Output the [X, Y] coordinate of the center of the cell containing the given text.  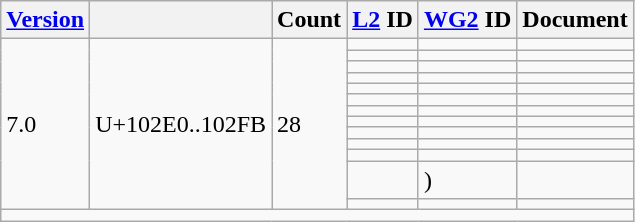
WG2 ID [467, 20]
Count [310, 20]
L2 ID [383, 20]
Document [575, 20]
7.0 [46, 124]
) [467, 179]
28 [310, 124]
Version [46, 20]
U+102E0..102FB [181, 124]
